Pinpoint the cell where the given text exists, returning its (X, Y) midpoint coordinate. 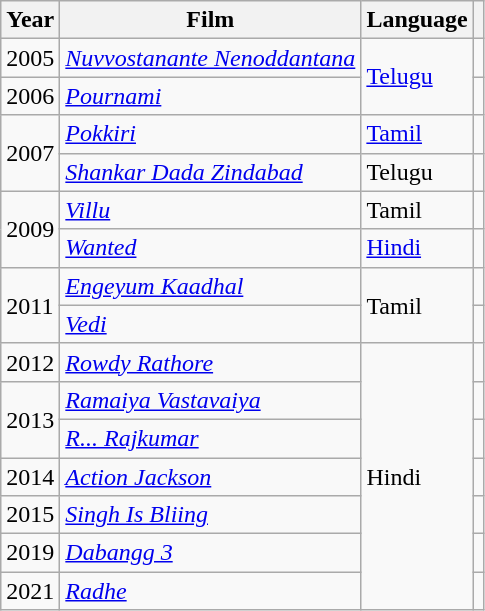
Pokkiri (210, 134)
Film (210, 20)
Nuvvostanante Nenoddantana (210, 58)
2011 (30, 305)
Wanted (210, 248)
Language (417, 20)
Singh Is Bliing (210, 515)
Pournami (210, 96)
Radhe (210, 591)
2006 (30, 96)
Vedi (210, 324)
Action Jackson (210, 477)
2005 (30, 58)
2014 (30, 477)
2015 (30, 515)
Dabangg 3 (210, 553)
Engeyum Kaadhal (210, 286)
2012 (30, 362)
Rowdy Rathore (210, 362)
2019 (30, 553)
Villu (210, 210)
2009 (30, 229)
R... Rajkumar (210, 438)
2021 (30, 591)
2013 (30, 419)
Year (30, 20)
2007 (30, 153)
Ramaiya Vastavaiya (210, 400)
Shankar Dada Zindabad (210, 172)
